Determine the [X, Y] coordinate at the center of the cell enclosing the given text.  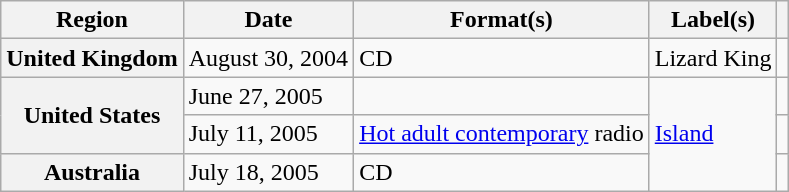
July 11, 2005 [268, 134]
United States [92, 115]
Region [92, 20]
Format(s) [502, 20]
Hot adult contemporary radio [502, 134]
July 18, 2005 [268, 172]
Label(s) [713, 20]
Island [713, 134]
Australia [92, 172]
Lizard King [713, 58]
August 30, 2004 [268, 58]
June 27, 2005 [268, 96]
Date [268, 20]
United Kingdom [92, 58]
